Search for the cell housing the specified text and yield its (x, y) center coordinate. 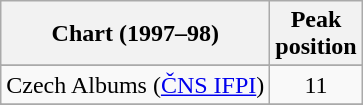
Peakposition (316, 34)
11 (316, 85)
Chart (1997–98) (136, 34)
Czech Albums (ČNS IFPI) (136, 85)
